Find where the given text appears and provide that cell's center as [x, y] coordinate. 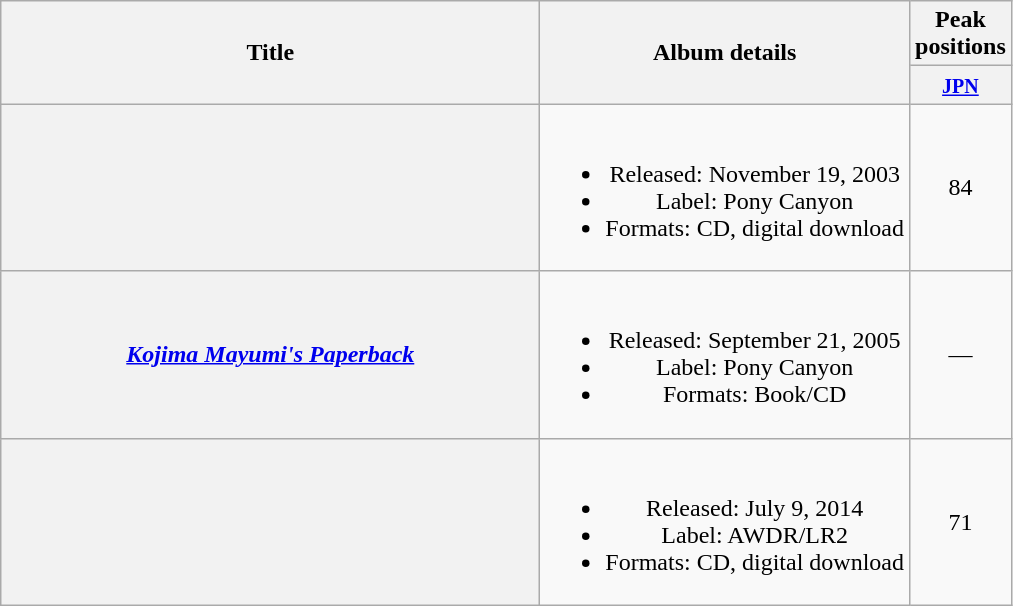
Released: November 19, 2003 Label: Pony CanyonFormats: CD, digital download [725, 188]
JPN [961, 85]
71 [961, 522]
— [961, 354]
Title [270, 52]
Album details [725, 52]
Released: September 21, 2005 Label: Pony CanyonFormats: Book/CD [725, 354]
84 [961, 188]
Kojima Mayumi's Paperback [270, 354]
Released: July 9, 2014 Label: AWDR/LR2Formats: CD, digital download [725, 522]
Peak positions [961, 34]
